Return the (x, y) coordinate for the center point of the cell that contains the specified text.  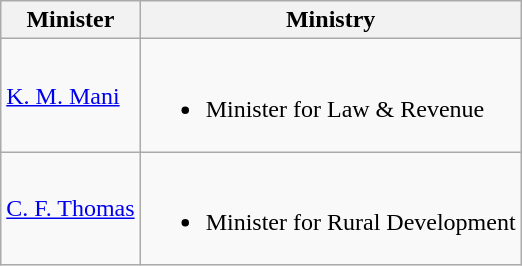
C. F. Thomas (70, 208)
Minister for Rural Development (330, 208)
Minister for Law & Revenue (330, 96)
K. M. Mani (70, 96)
Ministry (330, 20)
Minister (70, 20)
